For the text-containing cell, return its midpoint in (x, y) coordinate format. 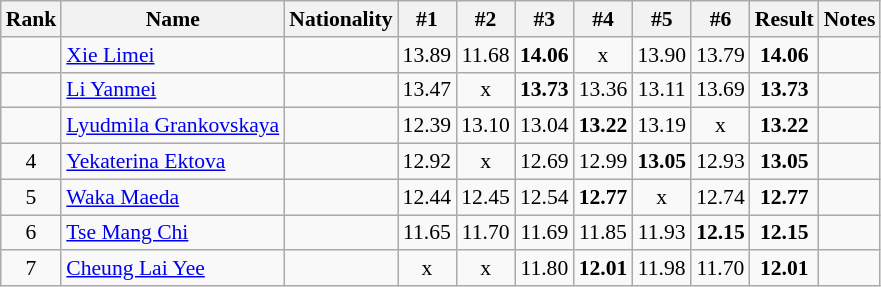
#5 (662, 19)
12.74 (720, 197)
13.79 (720, 55)
11.69 (544, 233)
#1 (428, 19)
11.93 (662, 233)
13.19 (662, 126)
Notes (850, 19)
13.10 (486, 126)
12.93 (720, 162)
13.90 (662, 55)
Tse Mang Chi (172, 233)
#4 (604, 19)
Cheung Lai Yee (172, 269)
12.69 (544, 162)
11.65 (428, 233)
Lyudmila Grankovskaya (172, 126)
11.80 (544, 269)
12.44 (428, 197)
12.54 (544, 197)
11.68 (486, 55)
13.89 (428, 55)
#3 (544, 19)
Yekaterina Ektova (172, 162)
7 (32, 269)
13.36 (604, 90)
11.85 (604, 233)
Li Yanmei (172, 90)
11.98 (662, 269)
Name (172, 19)
#2 (486, 19)
6 (32, 233)
13.47 (428, 90)
Xie Limei (172, 55)
Waka Maeda (172, 197)
Nationality (340, 19)
12.99 (604, 162)
4 (32, 162)
12.39 (428, 126)
Rank (32, 19)
Result (784, 19)
12.45 (486, 197)
12.92 (428, 162)
5 (32, 197)
#6 (720, 19)
13.11 (662, 90)
13.69 (720, 90)
13.04 (544, 126)
